Return (X, Y) of the center of cell containing provided text 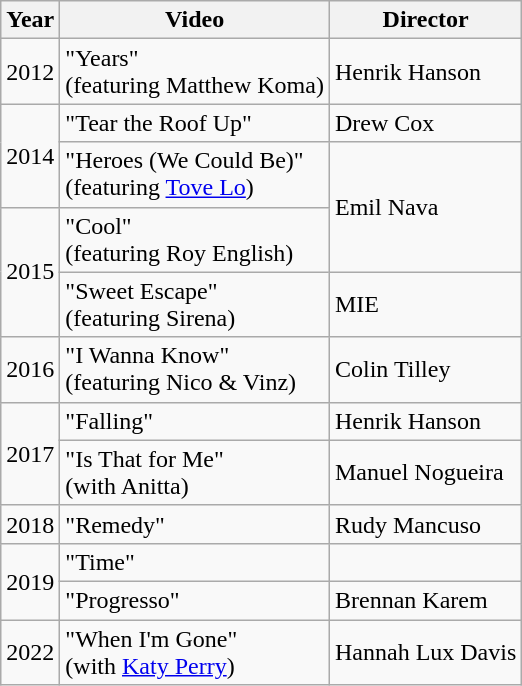
"Sweet Escape"(featuring Sirena) (195, 304)
"Is That for Me"(with Anitta) (195, 472)
2012 (30, 72)
2017 (30, 454)
"I Wanna Know"(featuring Nico & Vinz) (195, 370)
"Cool"(featuring Roy English) (195, 240)
"Tear the Roof Up" (195, 123)
"Time" (195, 562)
Drew Cox (425, 123)
2016 (30, 370)
"When I'm Gone"(with Katy Perry) (195, 652)
Year (30, 20)
"Progresso" (195, 600)
2018 (30, 524)
2022 (30, 652)
2015 (30, 272)
Director (425, 20)
"Heroes (We Could Be)"(featuring Tove Lo) (195, 174)
Hannah Lux Davis (425, 652)
2019 (30, 581)
MIE (425, 304)
"Falling" (195, 421)
Manuel Nogueira (425, 472)
Colin Tilley (425, 370)
2014 (30, 156)
"Remedy" (195, 524)
Rudy Mancuso (425, 524)
Emil Nava (425, 207)
"Years"(featuring Matthew Koma) (195, 72)
Video (195, 20)
Brennan Karem (425, 600)
